Return (X, Y) of the center of cell containing provided text 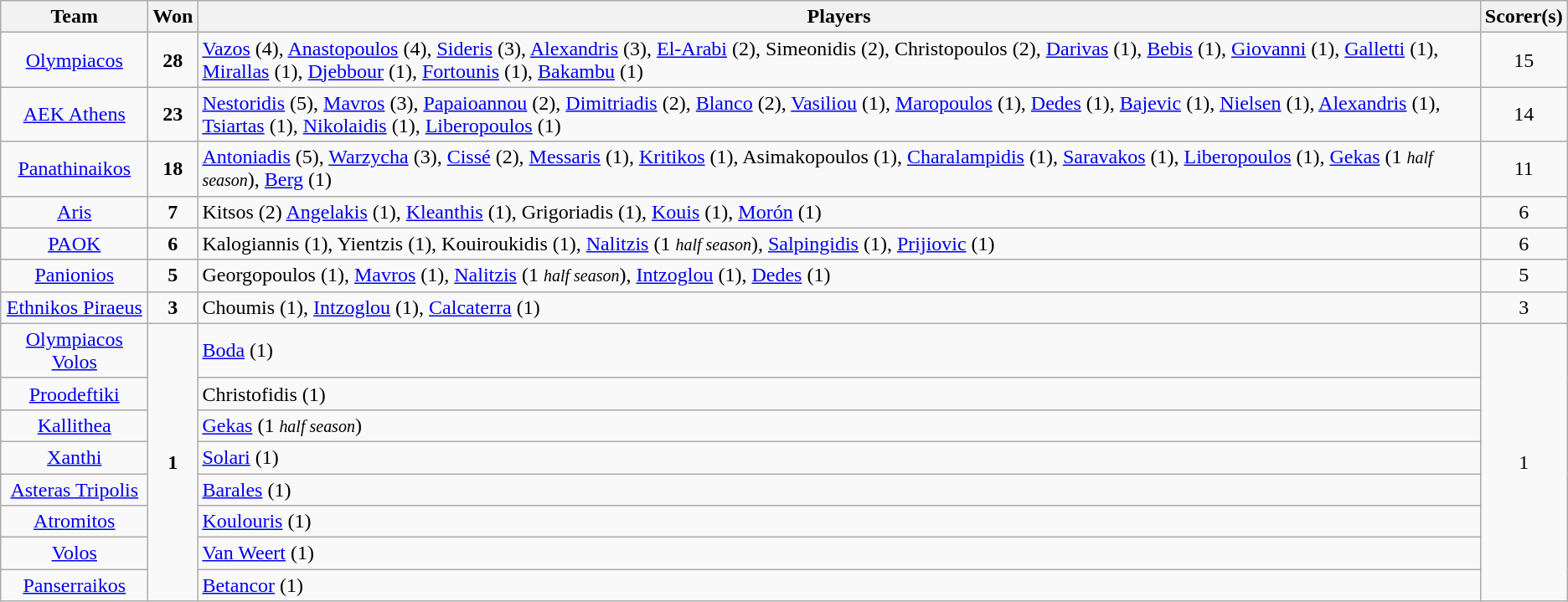
Christofidis (1) (839, 394)
18 (173, 169)
Team (75, 17)
7 (173, 212)
Won (173, 17)
Players (839, 17)
Georgopoulos (1), Mavros (1), Nalitzis (1 half season), Intzoglou (1), Dedes (1) (839, 275)
Panathinaikos (75, 169)
Solari (1) (839, 457)
Kallithea (75, 425)
Gekas (1 half season) (839, 425)
Choumis (1), Intzoglou (1), Calcaterra (1) (839, 307)
15 (1524, 60)
Barales (1) (839, 490)
Olympiacos Volos (75, 350)
Kitsos (2) Angelakis (1), Kleanthis (1), Grigoriadis (1), Kouis (1), Morón (1) (839, 212)
Olympiacos (75, 60)
Atromitos (75, 522)
Xanthi (75, 457)
14 (1524, 114)
Kalogiannis (1), Yientzis (1), Kouiroukidis (1), Nalitzis (1 half season), Salpingidis (1), Prijiovic (1) (839, 244)
Volos (75, 553)
Ethnikos Piraeus (75, 307)
Betancor (1) (839, 585)
PAOK (75, 244)
Proodeftiki (75, 394)
28 (173, 60)
Panserraikos (75, 585)
Panionios (75, 275)
Asteras Tripolis (75, 490)
11 (1524, 169)
Koulouris (1) (839, 522)
AEK Athens (75, 114)
Boda (1) (839, 350)
Van Weert (1) (839, 553)
Scorer(s) (1524, 17)
23 (173, 114)
Aris (75, 212)
